For the text-containing cell, return its midpoint in (X, Y) coordinate format. 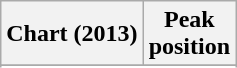
Peakposition (189, 34)
Chart (2013) (72, 34)
